Determine the (X, Y) coordinate at the center of the cell enclosing the given text.  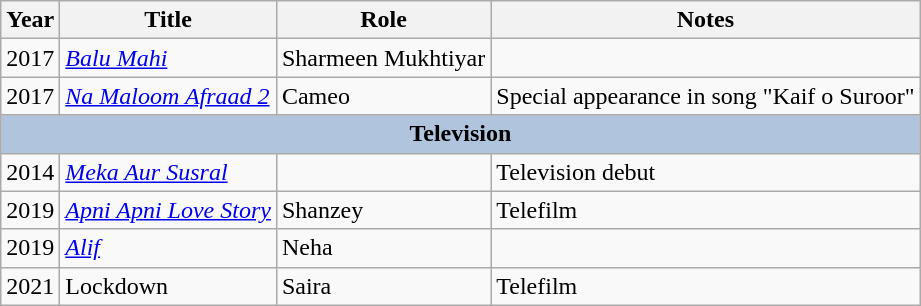
Neha (383, 248)
Sharmeen Mukhtiyar (383, 58)
2021 (30, 286)
Alif (168, 248)
Special appearance in song "Kaif o Suroor" (706, 96)
Title (168, 20)
Meka Aur Susral (168, 172)
Na Maloom Afraad 2 (168, 96)
Television (460, 134)
Role (383, 20)
Television debut (706, 172)
Saira (383, 286)
Lockdown (168, 286)
Balu Mahi (168, 58)
Apni Apni Love Story (168, 210)
Cameo (383, 96)
Year (30, 20)
Notes (706, 20)
Shanzey (383, 210)
2014 (30, 172)
